Find where the given text appears and provide that cell's center as (x, y) coordinate. 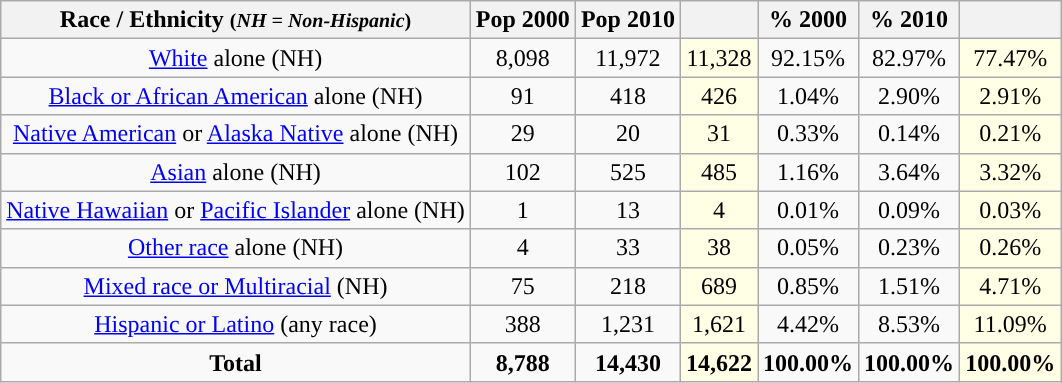
11,972 (628, 58)
8,098 (522, 58)
1,621 (718, 324)
% 2000 (808, 20)
4.71% (1010, 286)
White alone (NH) (236, 58)
Hispanic or Latino (any race) (236, 324)
8.53% (910, 324)
Other race alone (NH) (236, 248)
82.97% (910, 58)
0.01% (808, 210)
2.91% (1010, 96)
Native Hawaiian or Pacific Islander alone (NH) (236, 210)
14,430 (628, 362)
426 (718, 96)
Pop 2010 (628, 20)
1 (522, 210)
Asian alone (NH) (236, 172)
0.03% (1010, 210)
92.15% (808, 58)
38 (718, 248)
0.85% (808, 286)
11.09% (1010, 324)
102 (522, 172)
4.42% (808, 324)
218 (628, 286)
29 (522, 134)
1.04% (808, 96)
1.16% (808, 172)
13 (628, 210)
0.14% (910, 134)
1,231 (628, 324)
75 (522, 286)
Native American or Alaska Native alone (NH) (236, 134)
% 2010 (910, 20)
0.05% (808, 248)
91 (522, 96)
Pop 2000 (522, 20)
485 (718, 172)
3.32% (1010, 172)
33 (628, 248)
8,788 (522, 362)
77.47% (1010, 58)
3.64% (910, 172)
14,622 (718, 362)
0.21% (1010, 134)
2.90% (910, 96)
11,328 (718, 58)
0.33% (808, 134)
31 (718, 134)
Total (236, 362)
0.09% (910, 210)
20 (628, 134)
Race / Ethnicity (NH = Non-Hispanic) (236, 20)
418 (628, 96)
Black or African American alone (NH) (236, 96)
1.51% (910, 286)
525 (628, 172)
0.23% (910, 248)
0.26% (1010, 248)
388 (522, 324)
Mixed race or Multiracial (NH) (236, 286)
689 (718, 286)
